Find where the given text appears and provide that cell's center as (X, Y) coordinate. 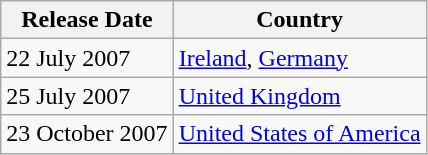
22 July 2007 (87, 58)
Release Date (87, 20)
23 October 2007 (87, 134)
25 July 2007 (87, 96)
United Kingdom (300, 96)
United States of America (300, 134)
Ireland, Germany (300, 58)
Country (300, 20)
